Search for the cell housing the specified text and yield its (x, y) center coordinate. 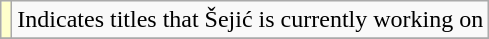
Indicates titles that Šejić is currently working on (250, 20)
